Return (X, Y) of the center of cell containing provided text 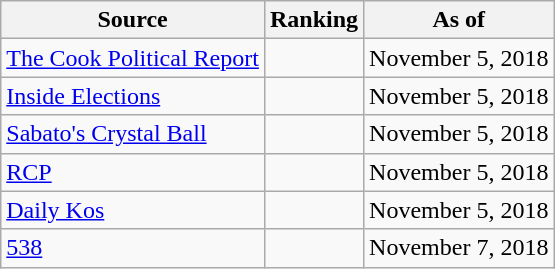
RCP (133, 172)
Daily Kos (133, 210)
November 7, 2018 (459, 248)
Source (133, 20)
As of (459, 20)
The Cook Political Report (133, 58)
Ranking (314, 20)
Inside Elections (133, 96)
538 (133, 248)
Sabato's Crystal Ball (133, 134)
